Scan for the cell matching the given text and deliver its (X, Y) coordinate at center. 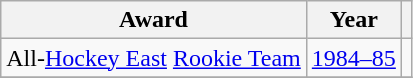
1984–85 (354, 58)
All-Hockey East Rookie Team (154, 58)
Year (354, 20)
Award (154, 20)
